Extract the (X, Y) coordinate from the center of the cell holding the provided text.  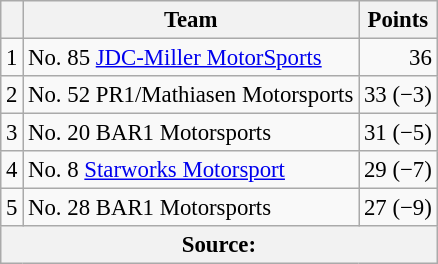
3 (12, 133)
31 (−5) (398, 133)
36 (398, 58)
No. 8 Starworks Motorsport (191, 170)
No. 20 BAR1 Motorsports (191, 133)
Source: (219, 245)
29 (−7) (398, 170)
1 (12, 58)
No. 85 JDC-Miller MotorSports (191, 58)
33 (−3) (398, 95)
Team (191, 20)
No. 28 BAR1 Motorsports (191, 208)
27 (−9) (398, 208)
5 (12, 208)
4 (12, 170)
Points (398, 20)
2 (12, 95)
No. 52 PR1/Mathiasen Motorsports (191, 95)
